Output the (X, Y) coordinate of the center of the cell containing the given text.  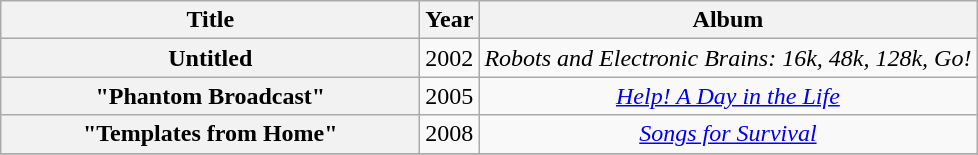
Robots and Electronic Brains: 16k, 48k, 128k, Go! (728, 58)
2005 (450, 96)
2002 (450, 58)
Songs for Survival (728, 134)
Album (728, 20)
2008 (450, 134)
Title (210, 20)
"Phantom Broadcast" (210, 96)
"Templates from Home" (210, 134)
Year (450, 20)
Untitled (210, 58)
Help! A Day in the Life (728, 96)
